From the cell containing the given text, extract its center point as (X, Y) coordinate. 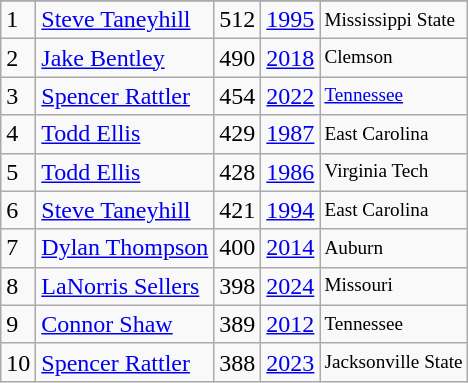
429 (238, 134)
1986 (290, 172)
400 (238, 248)
6 (18, 210)
Dylan Thompson (125, 248)
Missouri (394, 286)
421 (238, 210)
10 (18, 362)
2014 (290, 248)
Jake Bentley (125, 58)
Jacksonville State (394, 362)
2012 (290, 324)
3 (18, 96)
490 (238, 58)
8 (18, 286)
2023 (290, 362)
1987 (290, 134)
512 (238, 20)
2022 (290, 96)
Connor Shaw (125, 324)
9 (18, 324)
2018 (290, 58)
388 (238, 362)
2 (18, 58)
Virginia Tech (394, 172)
4 (18, 134)
LaNorris Sellers (125, 286)
Clemson (394, 58)
398 (238, 286)
1994 (290, 210)
454 (238, 96)
5 (18, 172)
2024 (290, 286)
7 (18, 248)
389 (238, 324)
428 (238, 172)
Auburn (394, 248)
1995 (290, 20)
Mississippi State (394, 20)
1 (18, 20)
